Provide the [x, y] coordinate of the cell's center where the given text is located.  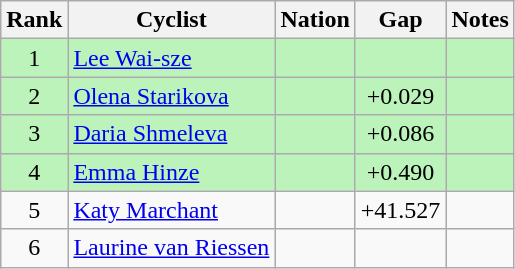
Katy Marchant [172, 210]
+0.086 [400, 134]
+0.029 [400, 96]
Cyclist [172, 20]
5 [34, 210]
2 [34, 96]
Emma Hinze [172, 172]
Gap [400, 20]
Olena Starikova [172, 96]
4 [34, 172]
Rank [34, 20]
Laurine van Riessen [172, 248]
1 [34, 58]
Nation [315, 20]
+41.527 [400, 210]
Lee Wai-sze [172, 58]
6 [34, 248]
3 [34, 134]
Daria Shmeleva [172, 134]
Notes [480, 20]
+0.490 [400, 172]
